Locate the cell with the specified text and output its (x, y) center coordinate. 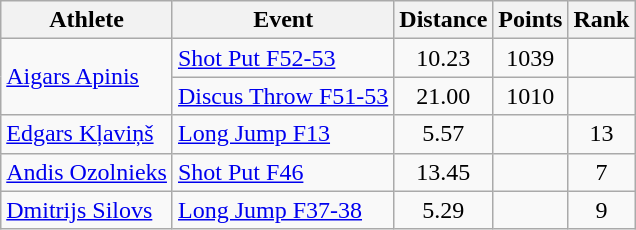
Rank (602, 20)
7 (602, 172)
Edgars Kļaviņš (87, 134)
13 (602, 134)
5.29 (444, 210)
Shot Put F46 (282, 172)
1010 (530, 96)
Event (282, 20)
Points (530, 20)
Long Jump F13 (282, 134)
Shot Put F52-53 (282, 58)
5.57 (444, 134)
Andis Ozolnieks (87, 172)
21.00 (444, 96)
Athlete (87, 20)
Dmitrijs Silovs (87, 210)
13.45 (444, 172)
Discus Throw F51-53 (282, 96)
1039 (530, 58)
Distance (444, 20)
Long Jump F37-38 (282, 210)
10.23 (444, 58)
9 (602, 210)
Aigars Apinis (87, 77)
